Extract the (X, Y) coordinate from the center of the cell holding the provided text.  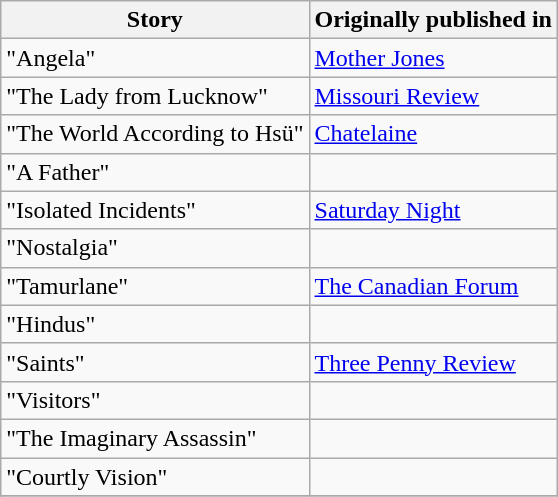
Chatelaine (433, 134)
"Hindus" (155, 324)
"Visitors" (155, 400)
"A Father" (155, 172)
"Nostalgia" (155, 248)
"The Lady from Lucknow" (155, 96)
Originally published in (433, 20)
Saturday Night (433, 210)
Missouri Review (433, 96)
"The Imaginary Assassin" (155, 438)
"Tamurlane" (155, 286)
"Saints" (155, 362)
"Isolated Incidents" (155, 210)
"Angela" (155, 58)
Story (155, 20)
The Canadian Forum (433, 286)
"Courtly Vision" (155, 477)
Three Penny Review (433, 362)
"The World According to Hsü" (155, 134)
Mother Jones (433, 58)
